For the text-containing cell, return its midpoint in (x, y) coordinate format. 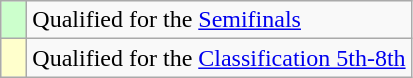
Qualified for the Classification 5th-8th (219, 58)
Qualified for the Semifinals (219, 20)
